Extract the [X, Y] coordinate from the center of the cell holding the provided text.  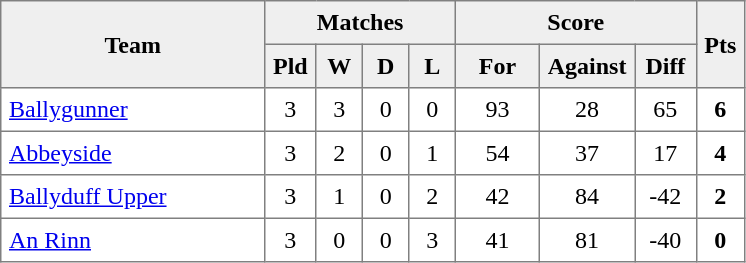
An Rinn [133, 240]
81 [586, 240]
-40 [666, 240]
65 [666, 110]
Score [576, 23]
Ballyduff Upper [133, 197]
Diff [666, 66]
Matches [360, 23]
Abbeyside [133, 153]
54 [497, 153]
93 [497, 110]
Team [133, 44]
37 [586, 153]
Pts [720, 44]
84 [586, 197]
42 [497, 197]
Against [586, 66]
W [339, 66]
-42 [666, 197]
17 [666, 153]
L [432, 66]
28 [586, 110]
D [385, 66]
6 [720, 110]
Ballygunner [133, 110]
4 [720, 153]
For [497, 66]
41 [497, 240]
Pld [290, 66]
